Capture the cell that displays the provided text and extract its [X, Y] central coordinate. 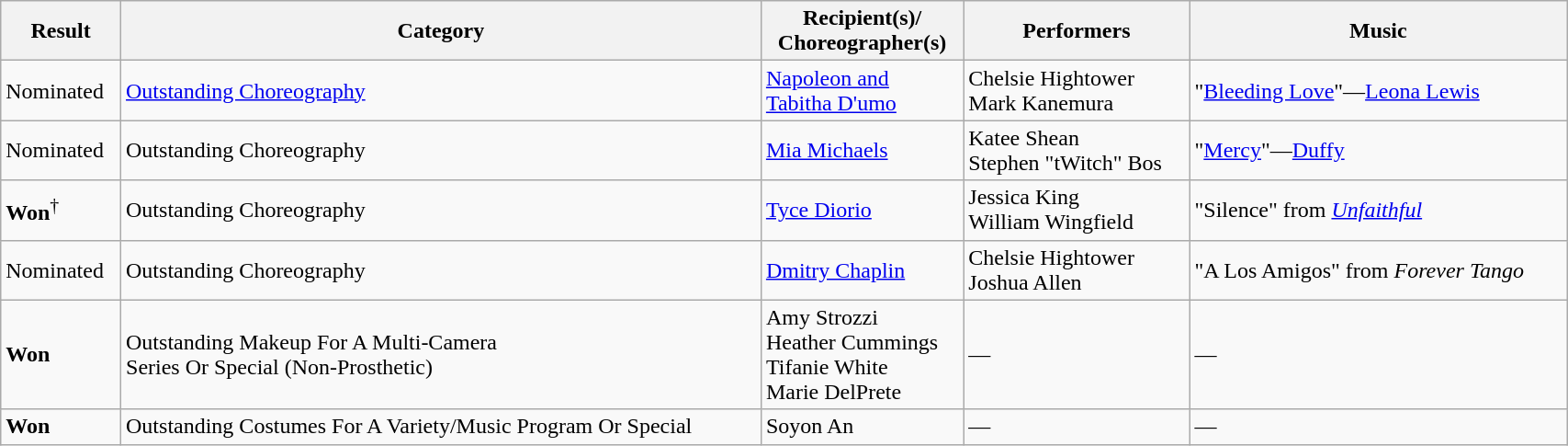
Recipient(s)/Choreographer(s) [862, 31]
Outstanding Costumes For A Variety/Music Program Or Special [441, 427]
Won† [61, 210]
Chelsie HightowerMark Kanemura [1077, 90]
Tyce Diorio [862, 210]
"Silence" from Unfaithful [1378, 210]
Napoleon andTabitha D'umo [862, 90]
Chelsie HightowerJoshua Allen [1077, 270]
"A Los Amigos" from Forever Tango [1378, 270]
Performers [1077, 31]
"Mercy"—Duffy [1378, 151]
Result [61, 31]
Amy StrozziHeather CummingsTifanie WhiteMarie DelPrete [862, 355]
Mia Michaels [862, 151]
Music [1378, 31]
Katee SheanStephen "tWitch" Bos [1077, 151]
Category [441, 31]
Outstanding Makeup For A Multi-CameraSeries Or Special (Non-Prosthetic) [441, 355]
Jessica KingWilliam Wingfield [1077, 210]
Dmitry Chaplin [862, 270]
Soyon An [862, 427]
"Bleeding Love"—Leona Lewis [1378, 90]
